Return (x, y) of the center of cell containing provided text 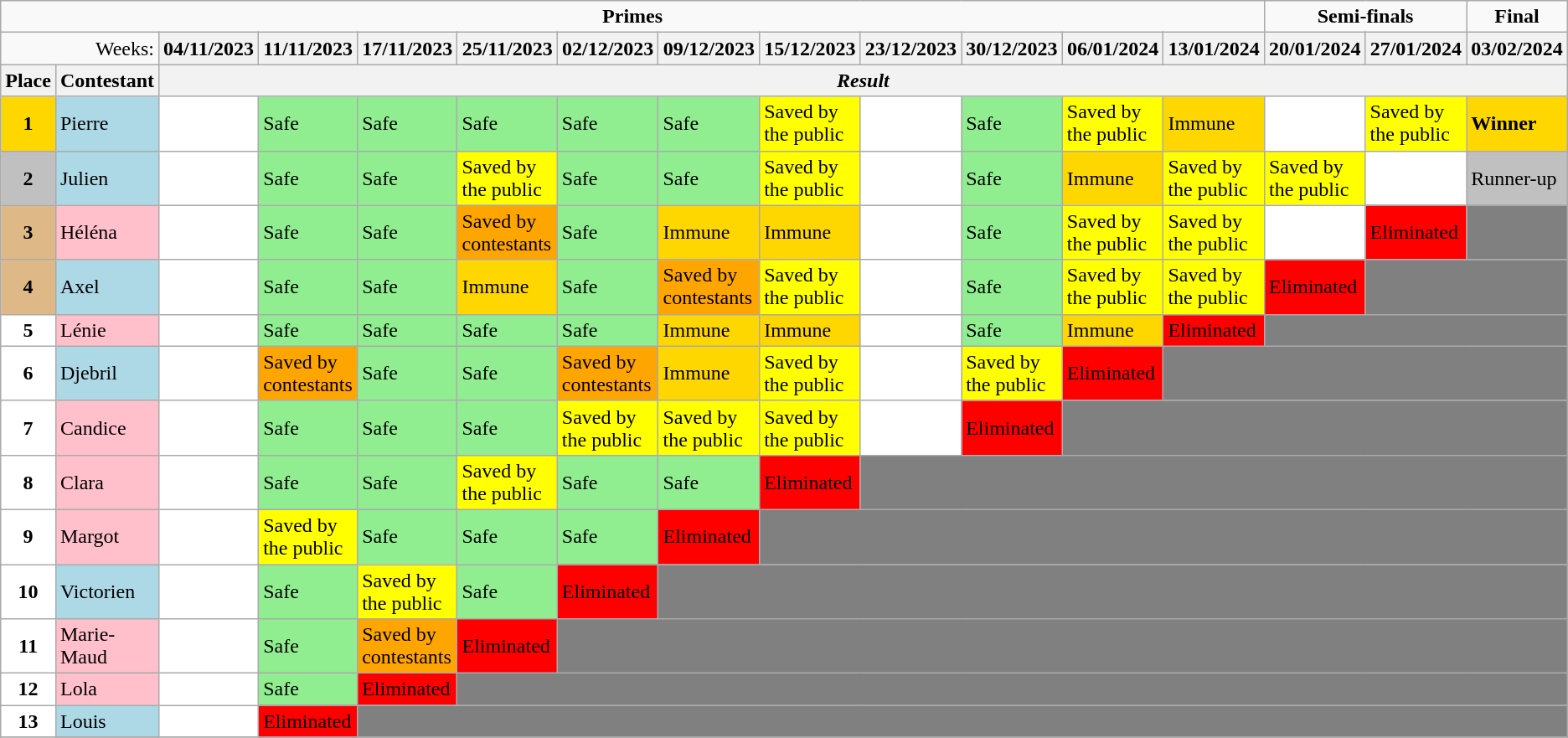
Julien (107, 178)
23/12/2023 (910, 49)
04/11/2023 (209, 49)
Héléna (107, 233)
06/01/2024 (1112, 49)
8 (28, 483)
12 (28, 689)
Semi-finals (1365, 17)
Final (1518, 17)
10 (28, 591)
4 (28, 286)
Lénie (107, 330)
Lola (107, 689)
Result (864, 80)
Victorien (107, 591)
9 (28, 536)
Runner-up (1518, 178)
25/11/2023 (508, 49)
Axel (107, 286)
Djebril (107, 374)
11 (28, 647)
02/12/2023 (608, 49)
Louis (107, 721)
Margot (107, 536)
6 (28, 374)
13 (28, 721)
13/01/2024 (1215, 49)
11/11/2023 (308, 49)
Place (28, 80)
3 (28, 233)
1 (28, 124)
30/12/2023 (1012, 49)
09/12/2023 (709, 49)
Contestant (107, 80)
5 (28, 330)
Candice (107, 427)
03/02/2024 (1518, 49)
2 (28, 178)
17/11/2023 (407, 49)
15/12/2023 (811, 49)
Weeks: (80, 49)
Winner (1518, 124)
Marie-Maud (107, 647)
27/01/2024 (1416, 49)
7 (28, 427)
20/01/2024 (1315, 49)
Clara (107, 483)
Pierre (107, 124)
Primes (633, 17)
